Pinpoint the cell where the given text exists, returning its [X, Y] midpoint coordinate. 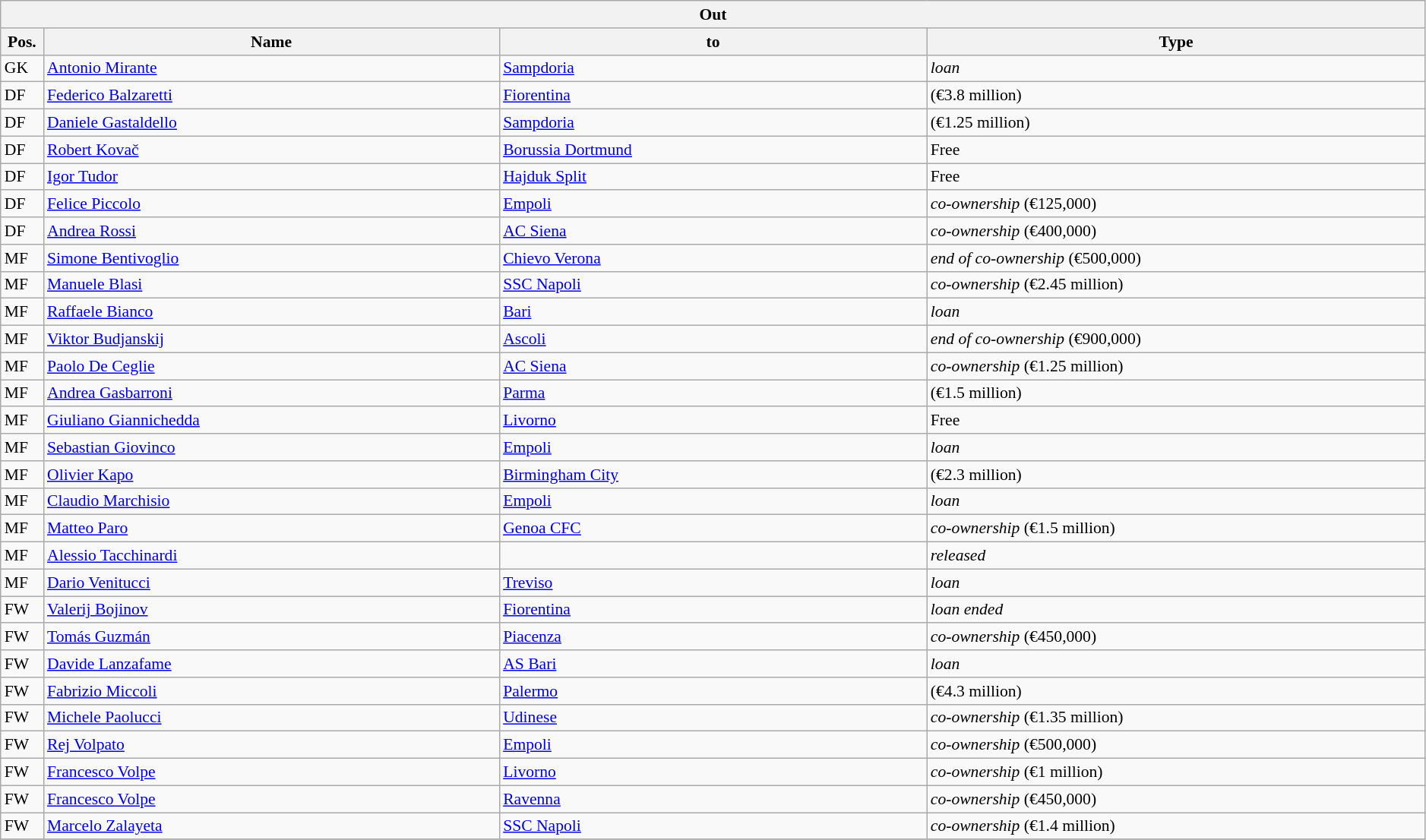
Antonio Mirante [271, 68]
Bari [713, 312]
Fabrizio Miccoli [271, 691]
Sebastian Giovinco [271, 447]
Daniele Gastaldello [271, 123]
Type [1176, 42]
(€3.8 million) [1176, 96]
Michele Paolucci [271, 718]
to [713, 42]
Ascoli [713, 339]
Robert Kovač [271, 150]
Palermo [713, 691]
end of co-ownership (€500,000) [1176, 258]
Olivier Kapo [271, 475]
Viktor Budjanskij [271, 339]
Felice Piccolo [271, 204]
Birmingham City [713, 475]
(€1.25 million) [1176, 123]
GK [22, 68]
Simone Bentivoglio [271, 258]
co-ownership (€500,000) [1176, 745]
Davide Lanzafame [271, 664]
Alessio Tacchinardi [271, 556]
Udinese [713, 718]
Tomás Guzmán [271, 637]
Marcelo Zalayeta [271, 826]
AS Bari [713, 664]
Piacenza [713, 637]
(€1.5 million) [1176, 393]
Igor Tudor [271, 177]
Hajduk Split [713, 177]
Treviso [713, 583]
Matteo Paro [271, 529]
end of co-ownership (€900,000) [1176, 339]
Pos. [22, 42]
Genoa CFC [713, 529]
co-ownership (€1.25 million) [1176, 366]
released [1176, 556]
co-ownership (€2.45 million) [1176, 285]
Federico Balzaretti [271, 96]
Andrea Rossi [271, 231]
co-ownership (€1.5 million) [1176, 529]
Andrea Gasbarroni [271, 393]
Chievo Verona [713, 258]
co-ownership (€400,000) [1176, 231]
Borussia Dortmund [713, 150]
Manuele Blasi [271, 285]
(€2.3 million) [1176, 475]
loan ended [1176, 610]
(€4.3 million) [1176, 691]
co-ownership (€125,000) [1176, 204]
co-ownership (€1.35 million) [1176, 718]
co-ownership (€1 million) [1176, 772]
Parma [713, 393]
Ravenna [713, 799]
Name [271, 42]
Dario Venitucci [271, 583]
Out [713, 14]
co-ownership (€1.4 million) [1176, 826]
Raffaele Bianco [271, 312]
Giuliano Giannichedda [271, 421]
Valerij Bojinov [271, 610]
Paolo De Ceglie [271, 366]
Claudio Marchisio [271, 501]
Rej Volpato [271, 745]
